Return the (x, y) coordinate for the center point of the cell that contains the specified text.  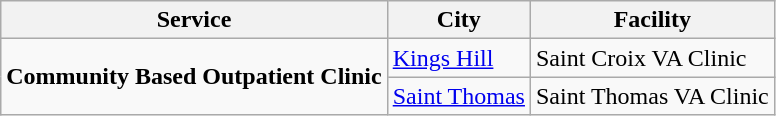
Service (194, 20)
Kings Hill (458, 58)
Facility (652, 20)
Saint Thomas VA Clinic (652, 96)
Community Based Outpatient Clinic (194, 77)
Saint Thomas (458, 96)
City (458, 20)
Saint Croix VA Clinic (652, 58)
